Return [x, y] of the center of cell containing provided text 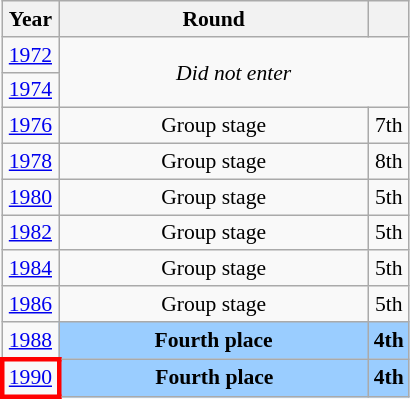
1982 [30, 233]
1990 [30, 378]
1978 [30, 162]
1974 [30, 90]
Round [214, 19]
1986 [30, 304]
1984 [30, 269]
1972 [30, 55]
1988 [30, 340]
7th [389, 126]
1980 [30, 197]
Did not enter [234, 72]
8th [389, 162]
Year [30, 19]
1976 [30, 126]
